Return [X, Y] of the center of cell containing provided text 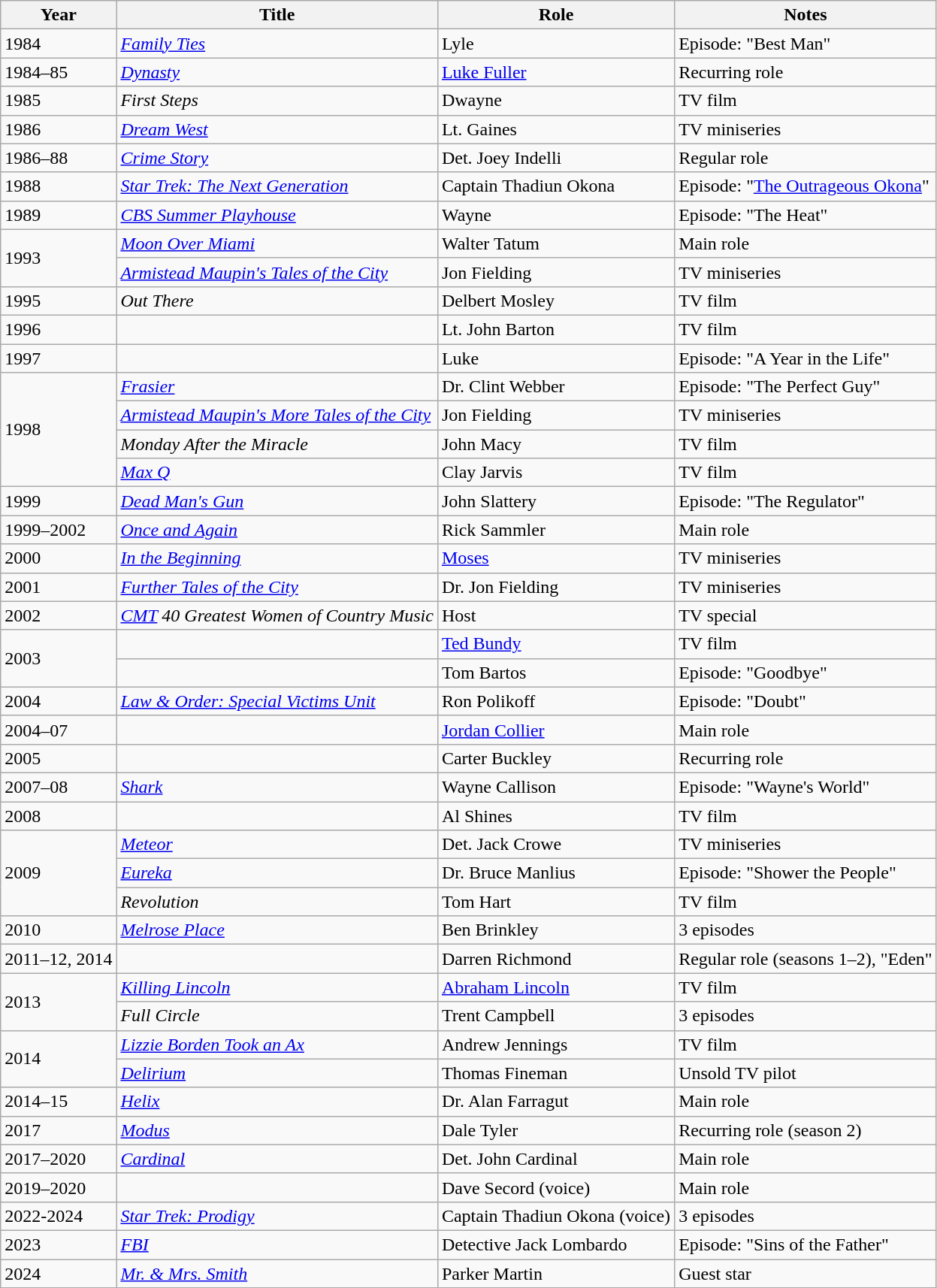
2011–12, 2014 [59, 959]
Dave Secord (voice) [556, 1187]
Cardinal [277, 1159]
Abraham Lincoln [556, 987]
Luke Fuller [556, 72]
2003 [59, 658]
Dale Tyler [556, 1130]
Star Trek: The Next Generation [277, 186]
Episode: "Wayne's World" [806, 787]
CBS Summer Playhouse [277, 215]
CMT 40 Greatest Women of Country Music [277, 615]
1984 [59, 44]
Episode: "Doubt" [806, 701]
2023 [59, 1244]
2019–2020 [59, 1187]
Episode: "The Heat" [806, 215]
1999 [59, 501]
Carter Buckley [556, 758]
Parker Martin [556, 1274]
Det. Jack Crowe [556, 845]
Episode: "Goodbye" [806, 673]
1988 [59, 186]
Tom Hart [556, 902]
Year [59, 15]
Dr. Bruce Manlius [556, 873]
2001 [59, 587]
Ted Bundy [556, 644]
Dr. Alan Farragut [556, 1102]
1998 [59, 430]
1996 [59, 329]
Wayne [556, 215]
Andrew Jennings [556, 1045]
2008 [59, 815]
2017 [59, 1130]
Melrose Place [277, 930]
Law & Order: Special Victims Unit [277, 701]
Luke [556, 358]
Killing Lincoln [277, 987]
Monday After the Miracle [277, 444]
Further Tales of the City [277, 587]
Dream West [277, 129]
Armistead Maupin's Tales of the City [277, 272]
Role [556, 15]
Lizzie Borden Took an Ax [277, 1045]
Episode: "The Outrageous Okona" [806, 186]
Captain Thadiun Okona (voice) [556, 1216]
2005 [59, 758]
2007–08 [59, 787]
Dr. Jon Fielding [556, 587]
Episode: "Shower the People" [806, 873]
2014–15 [59, 1102]
1986–88 [59, 158]
Lt. John Barton [556, 329]
Wayne Callison [556, 787]
Episode: "Best Man" [806, 44]
1984–85 [59, 72]
Lyle [556, 44]
2013 [59, 1002]
First Steps [277, 101]
Dynasty [277, 72]
Dead Man's Gun [277, 501]
1997 [59, 358]
2014 [59, 1059]
Family Ties [277, 44]
1995 [59, 301]
Star Trek: Prodigy [277, 1216]
Delbert Mosley [556, 301]
Meteor [277, 845]
Detective Jack Lombardo [556, 1244]
1989 [59, 215]
Helix [277, 1102]
2004 [59, 701]
Frasier [277, 387]
2010 [59, 930]
Det. Joey Indelli [556, 158]
2024 [59, 1274]
Clay Jarvis [556, 473]
Guest star [806, 1274]
Dr. Clint Webber [556, 387]
Recurring role (season 2) [806, 1130]
John Slattery [556, 501]
Delirium [277, 1073]
Episode: "The Perfect Guy" [806, 387]
Lt. Gaines [556, 129]
Walter Tatum [556, 243]
Rick Sammler [556, 530]
Episode: "A Year in the Life" [806, 358]
Thomas Fineman [556, 1073]
Ben Brinkley [556, 930]
Host [556, 615]
Jordan Collier [556, 730]
1985 [59, 101]
Crime Story [277, 158]
TV special [806, 615]
Darren Richmond [556, 959]
Moses [556, 558]
Shark [277, 787]
1999–2002 [59, 530]
FBI [277, 1244]
In the Beginning [277, 558]
Once and Again [277, 530]
2022-2024 [59, 1216]
2004–07 [59, 730]
Dwayne [556, 101]
2002 [59, 615]
Trent Campbell [556, 1016]
Regular role [806, 158]
Unsold TV pilot [806, 1073]
2017–2020 [59, 1159]
2009 [59, 873]
Notes [806, 15]
Max Q [277, 473]
Tom Bartos [556, 673]
Episode: "The Regulator" [806, 501]
Revolution [277, 902]
Eureka [277, 873]
Modus [277, 1130]
Title [277, 15]
Moon Over Miami [277, 243]
Mr. & Mrs. Smith [277, 1274]
2000 [59, 558]
Regular role (seasons 1–2), "Eden" [806, 959]
Al Shines [556, 815]
Captain Thadiun Okona [556, 186]
Armistead Maupin's More Tales of the City [277, 416]
John Macy [556, 444]
Ron Polikoff [556, 701]
1986 [59, 129]
Full Circle [277, 1016]
Det. John Cardinal [556, 1159]
1993 [59, 258]
Episode: "Sins of the Father" [806, 1244]
Out There [277, 301]
